For the text-containing cell, return its midpoint in (X, Y) coordinate format. 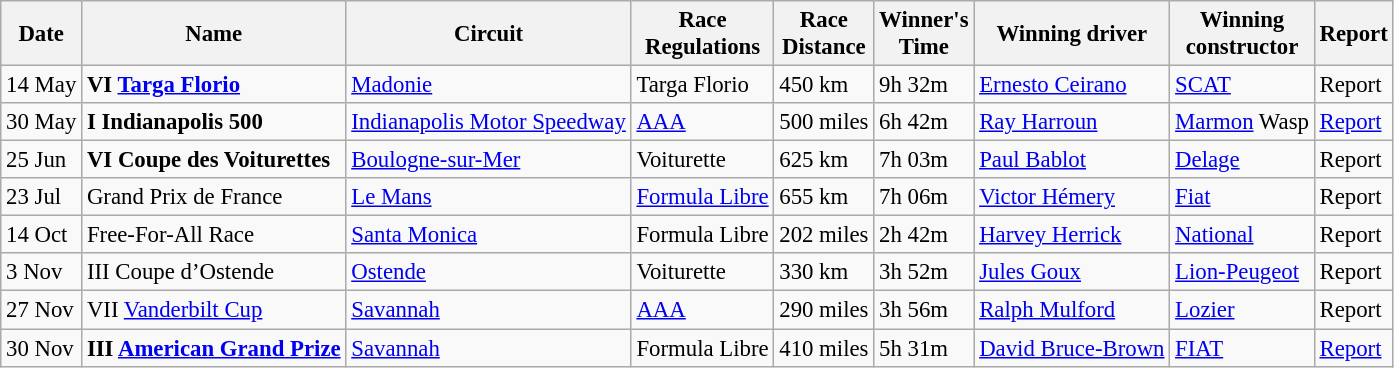
National (1242, 235)
5h 31m (924, 348)
Winner'sTime (924, 34)
Lion-Peugeot (1242, 273)
RaceDistance (824, 34)
SCAT (1242, 85)
FIAT (1242, 348)
3h 52m (924, 273)
410 miles (824, 348)
Winning driver (1072, 34)
Ernesto Ceirano (1072, 85)
Victor Hémery (1072, 197)
Name (214, 34)
25 Jun (42, 160)
7h 03m (924, 160)
RaceRegulations (702, 34)
3 Nov (42, 273)
6h 42m (924, 122)
30 May (42, 122)
14 Oct (42, 235)
Fiat (1242, 197)
23 Jul (42, 197)
David Bruce-Brown (1072, 348)
Ray Harroun (1072, 122)
VII Vanderbilt Cup (214, 310)
500 miles (824, 122)
Le Mans (488, 197)
Winningconstructor (1242, 34)
III Coupe d’Ostende (214, 273)
2h 42m (924, 235)
450 km (824, 85)
Paul Bablot (1072, 160)
27 Nov (42, 310)
9h 32m (924, 85)
Ralph Mulford (1072, 310)
Delage (1242, 160)
Harvey Herrick (1072, 235)
Grand Prix de France (214, 197)
Marmon Wasp (1242, 122)
I Indianapolis 500 (214, 122)
VI Coupe des Voiturettes (214, 160)
Indianapolis Motor Speedway (488, 122)
3h 56m (924, 310)
Lozier (1242, 310)
Santa Monica (488, 235)
202 miles (824, 235)
III American Grand Prize (214, 348)
290 miles (824, 310)
Jules Goux (1072, 273)
Boulogne-sur-Mer (488, 160)
VI Targa Florio (214, 85)
Targa Florio (702, 85)
330 km (824, 273)
625 km (824, 160)
Date (42, 34)
Ostende (488, 273)
Free-For-All Race (214, 235)
7h 06m (924, 197)
Circuit (488, 34)
Madonie (488, 85)
655 km (824, 197)
30 Nov (42, 348)
14 May (42, 85)
